Determine the [x, y] coordinate at the center of the cell enclosing the given text.  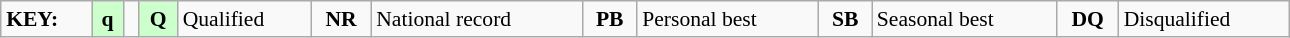
KEY: [46, 19]
Q [158, 19]
NR [341, 19]
Qualified [244, 19]
SB [846, 19]
Seasonal best [964, 19]
Personal best [728, 19]
Disqualified [1204, 19]
DQ [1088, 19]
National record [476, 19]
q [108, 19]
PB [610, 19]
